Determine the (X, Y) coordinate at the center of the cell enclosing the given text.  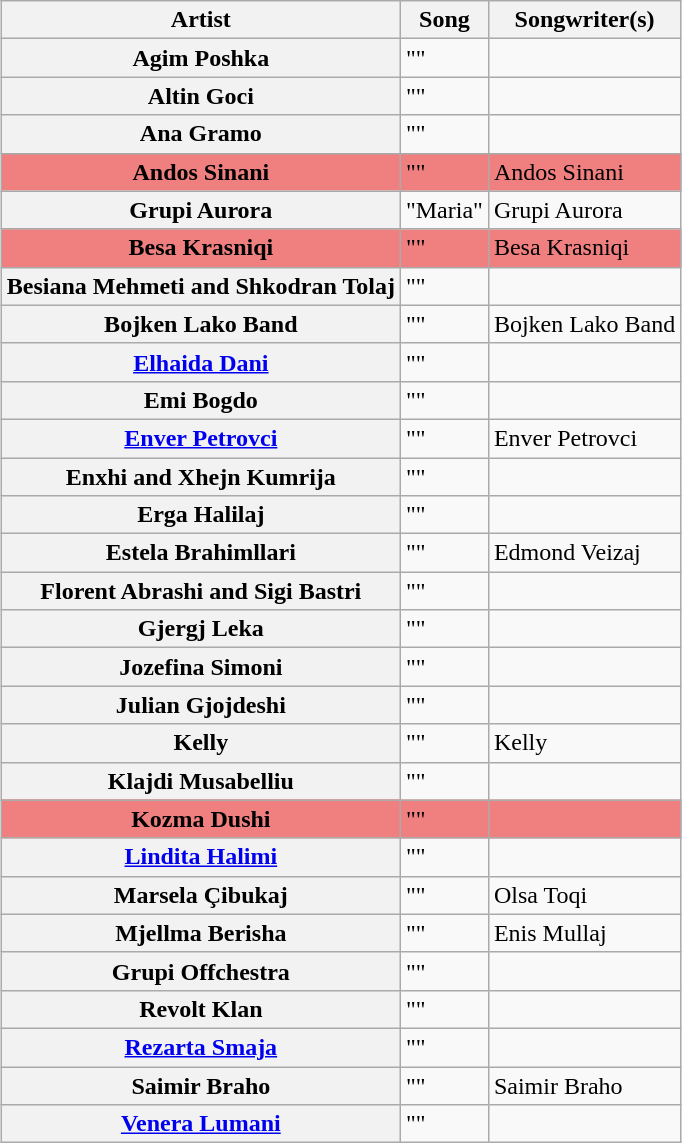
Olsa Toqi (584, 895)
Estela Brahimllari (200, 553)
Rezarta Smaja (200, 1047)
Agim Poshka (200, 58)
Emi Bogdo (200, 400)
Erga Halilaj (200, 515)
Venera Lumani (200, 1124)
Artist (200, 20)
Songwriter(s) (584, 20)
Kozma Dushi (200, 819)
Marsela Çibukaj (200, 895)
Florent Abrashi and Sigi Bastri (200, 591)
Mjellma Berisha (200, 933)
Elhaida Dani (200, 362)
Jozefina Simoni (200, 667)
Revolt Klan (200, 1009)
Lindita Halimi (200, 857)
Edmond Veizaj (584, 553)
Klajdi Musabelliu (200, 781)
Enis Mullaj (584, 933)
Julian Gjojdeshi (200, 705)
Ana Gramo (200, 134)
"Maria" (444, 210)
Gjergj Leka (200, 629)
Enxhi and Xhejn Kumrija (200, 477)
Grupi Offchestra (200, 971)
Besiana Mehmeti and Shkodran Tolaj (200, 286)
Altin Goci (200, 96)
Song (444, 20)
